For the text-containing cell, return its midpoint in (X, Y) coordinate format. 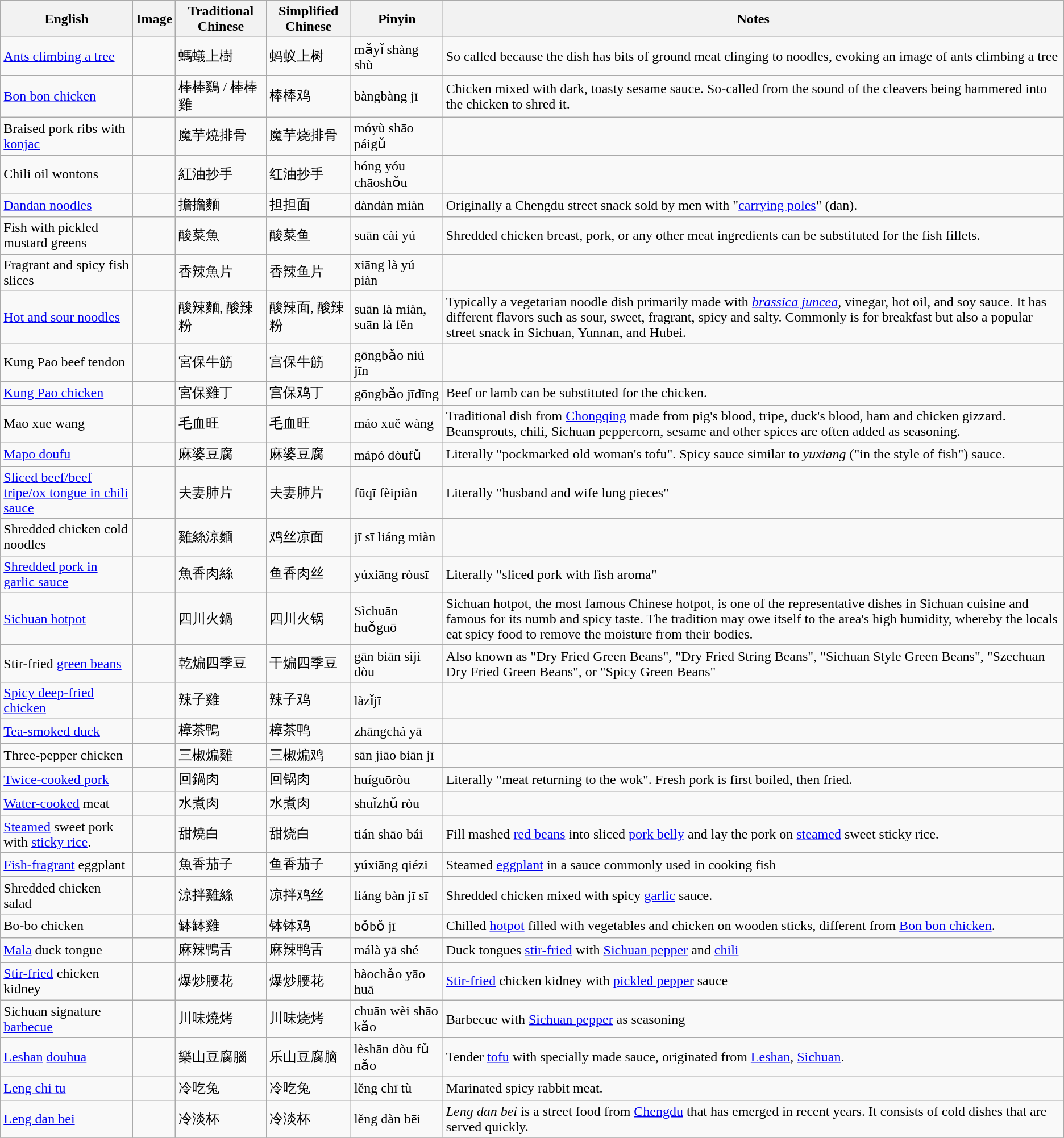
缽缽雞 (221, 926)
Shredded chicken cold noodles (67, 537)
香辣魚片 (221, 273)
雞絲涼麵 (221, 537)
Tender tofu with specially made sauce, originated from Leshan, Sichuan. (753, 1057)
川味燒烤 (221, 1019)
麻辣鴨舌 (221, 950)
Stir-fried chicken kidney with pickled pepper sauce (753, 982)
魚香茄子 (221, 865)
Shredded pork in garlic sauce (67, 574)
Fragrant and spicy fish slices (67, 273)
Fish with pickled mustard greens (67, 235)
涼拌雞絲 (221, 895)
móyù shāo páigǔ (397, 136)
So called because the dish has bits of ground meat clinging to noodles, evoking an image of ants climbing a tree (753, 57)
Mao xue wang (67, 424)
Hot and sour noodles (67, 317)
Dandan noodles (67, 206)
擔擔麵 (221, 206)
三椒煸鸡 (308, 756)
málà yā shé (397, 950)
辣子雞 (221, 700)
回锅肉 (308, 779)
fūqī fèipiàn (397, 493)
酸辣面, 酸辣粉 (308, 317)
四川火鍋 (221, 619)
Traditional Chinese (221, 19)
酸菜魚 (221, 235)
川味烧烤 (308, 1019)
Chilled hotpot filled with vegetables and chicken on wooden sticks, different from Bon bon chicken. (753, 926)
四川火锅 (308, 619)
liáng bàn jī sī (397, 895)
Literally "pockmarked old woman's tofu". Spicy sauce similar to yuxiang ("in the style of fish") sauce. (753, 455)
jī sī liáng miàn (397, 537)
辣子鸡 (308, 700)
Leng dan bei (67, 1119)
Bo-bo chicken (67, 926)
Marinated spicy rabbit meat. (753, 1089)
螞蟻上樹 (221, 57)
lěng chī tù (397, 1089)
Shredded chicken mixed with spicy garlic sauce. (753, 895)
gān biān sìjì dòu (397, 664)
Bon bon chicken (67, 96)
回鍋肉 (221, 779)
Sliced beef/beef tripe/ox tongue in chili sauce (67, 493)
suān là miàn, suān là fěn (397, 317)
鱼香肉丝 (308, 574)
Braised pork ribs with konjac (67, 136)
担担面 (308, 206)
凉拌鸡丝 (308, 895)
宫保牛筋 (308, 362)
Spicy deep-fried chicken (67, 700)
huíguōròu (397, 779)
xiāng là yú piàn (397, 273)
棒棒鸡 (308, 96)
shuǐzhǔ ròu (397, 803)
bàngbàng jī (397, 96)
魚香肉絲 (221, 574)
香辣鱼片 (308, 273)
Fish-fragrant eggplant (67, 865)
Barbecue with Sichuan pepper as seasoning (753, 1019)
Water-cooked meat (67, 803)
Mala duck tongue (67, 950)
Literally "meat returning to the wok". Fresh pork is first boiled, then fried. (753, 779)
bàochǎo yāo huā (397, 982)
Simplified Chinese (308, 19)
蚂蚁上树 (308, 57)
Fill mashed red beans into sliced pork belly and lay the pork on steamed sweet sticky rice. (753, 834)
Kung Pao chicken (67, 393)
宮保牛筋 (221, 362)
Leshan douhua (67, 1057)
lèshān dòu fǔ nǎo (397, 1057)
Three-pepper chicken (67, 756)
dàndàn miàn (397, 206)
红油抄手 (308, 174)
Originally a Chengdu street snack sold by men with "carrying poles" (dan). (753, 206)
Beef or lamb can be substituted for the chicken. (753, 393)
樂山豆腐腦 (221, 1057)
máo xuě wàng (397, 424)
Notes (753, 19)
Steamed sweet pork with sticky rice. (67, 834)
Stir-fried green beans (67, 664)
Shredded chicken breast, pork, or any other meat ingredients can be substituted for the fish fillets. (753, 235)
Literally "husband and wife lung pieces" (753, 493)
Literally "sliced pork with fish aroma" (753, 574)
樟茶鸭 (308, 731)
Shredded chicken salad (67, 895)
Chili oil wontons (67, 174)
lěng dàn bēi (397, 1119)
Leng dan bei is a street food from Chengdu that has emerged in recent years. It consists of cold dishes that are served quickly. (753, 1119)
甜烧白 (308, 834)
gōngbǎo jīdīng (397, 393)
魔芋燒排骨 (221, 136)
Kung Pao beef tendon (67, 362)
yúxiāng qiézi (397, 865)
zhāngchá yā (397, 731)
紅油抄手 (221, 174)
Stir-fried chicken kidney (67, 982)
干煸四季豆 (308, 664)
魔芋烧排骨 (308, 136)
钵钵鸡 (308, 926)
sān jiāo biān jī (397, 756)
棒棒鷄 / 棒棒雞 (221, 96)
hóng yóu chāoshǒu (397, 174)
Leng chi tu (67, 1089)
Image (155, 19)
Ants climbing a tree (67, 57)
Mapo doufu (67, 455)
suān cài yú (397, 235)
làzǐjī (397, 700)
乐山豆腐脑 (308, 1057)
Chicken mixed with dark, toasty sesame sauce. So-called from the sound of the cleavers being hammered into the chicken to shred it. (753, 96)
鸡丝凉面 (308, 537)
樟茶鴨 (221, 731)
mápó dòufǔ (397, 455)
Pinyin (397, 19)
麻辣鸭舌 (308, 950)
Twice-cooked pork (67, 779)
chuān wèi shāo kǎo (397, 1019)
酸辣麵, 酸辣粉 (221, 317)
tián shāo bái (397, 834)
Sichuan hotpot (67, 619)
甜燒白 (221, 834)
bǒbǒ jī (397, 926)
宫保鸡丁 (308, 393)
三椒煸雞 (221, 756)
English (67, 19)
鱼香茄子 (308, 865)
mǎyǐ shàng shù (397, 57)
Tea-smoked duck (67, 731)
gōngbǎo niú jīn (397, 362)
yúxiāng ròusī (397, 574)
宮保雞丁 (221, 393)
Sichuan signature barbecue (67, 1019)
乾煸四季豆 (221, 664)
Duck tongues stir-fried with Sichuan pepper and chili (753, 950)
酸菜鱼 (308, 235)
Steamed eggplant in a sauce commonly used in cooking fish (753, 865)
Sìchuān huǒguō (397, 619)
